Return the [x, y] coordinate for the center point of the cell that contains the specified text.  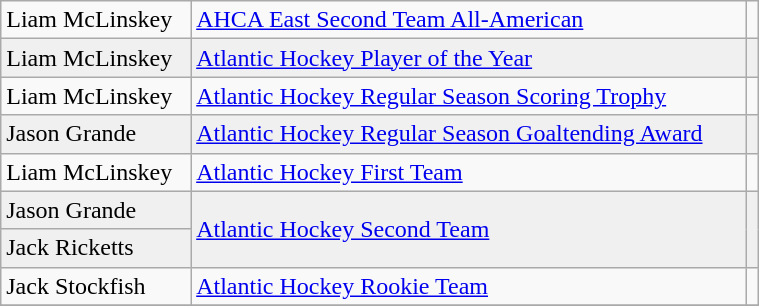
Jack Stockfish [96, 286]
Jack Ricketts [96, 248]
Atlantic Hockey Rookie Team [468, 286]
Atlantic Hockey Player of the Year [468, 58]
Atlantic Hockey Regular Season Scoring Trophy [468, 96]
Atlantic Hockey Regular Season Goaltending Award [468, 134]
AHCA East Second Team All-American [468, 20]
Atlantic Hockey First Team [468, 172]
Atlantic Hockey Second Team [468, 229]
